Scan for the cell matching the given text and deliver its [X, Y] coordinate at center. 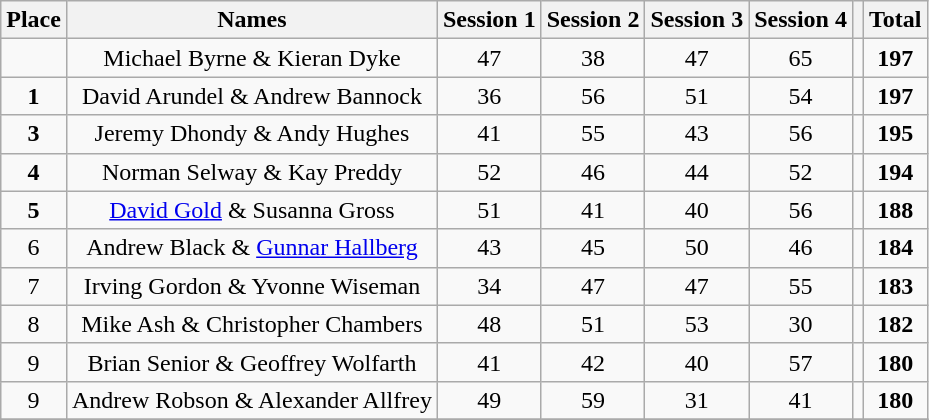
Mike Ash & Christopher Chambers [252, 324]
Michael Byrne & Kieran Dyke [252, 58]
36 [489, 96]
Irving Gordon & Yvonne Wiseman [252, 286]
53 [697, 324]
4 [34, 172]
Session 1 [489, 20]
38 [593, 58]
8 [34, 324]
Session 3 [697, 20]
Names [252, 20]
42 [593, 362]
Place [34, 20]
David Gold & Susanna Gross [252, 210]
Norman Selway & Kay Preddy [252, 172]
Session 2 [593, 20]
49 [489, 400]
Session 4 [801, 20]
3 [34, 134]
Andrew Robson & Alexander Allfrey [252, 400]
57 [801, 362]
David Arundel & Andrew Bannock [252, 96]
7 [34, 286]
31 [697, 400]
182 [896, 324]
5 [34, 210]
194 [896, 172]
45 [593, 248]
Andrew Black & Gunnar Hallberg [252, 248]
195 [896, 134]
Total [896, 20]
Brian Senior & Geoffrey Wolfarth [252, 362]
188 [896, 210]
184 [896, 248]
54 [801, 96]
1 [34, 96]
Jeremy Dhondy & Andy Hughes [252, 134]
48 [489, 324]
59 [593, 400]
65 [801, 58]
50 [697, 248]
6 [34, 248]
30 [801, 324]
34 [489, 286]
183 [896, 286]
44 [697, 172]
